Extract the (X, Y) coordinate from the center of the cell holding the provided text.  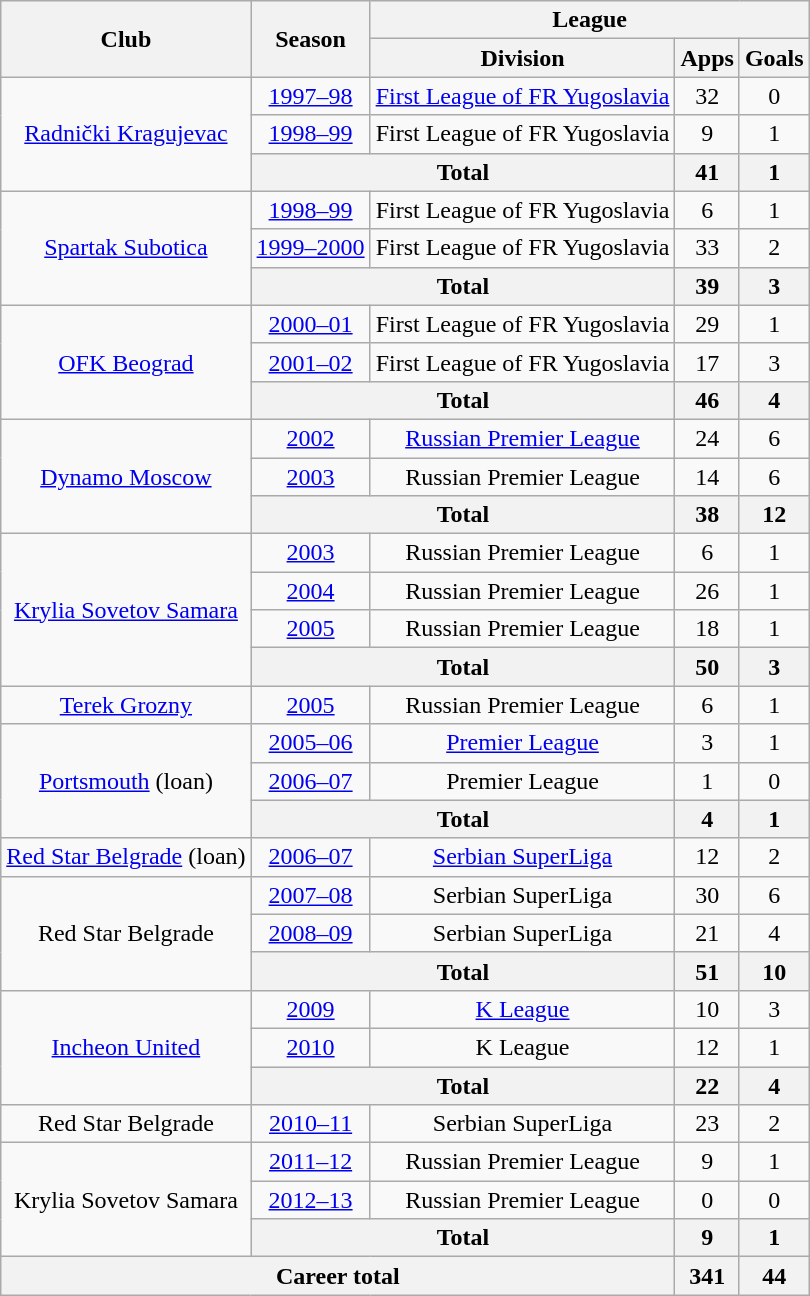
OFK Beograd (126, 362)
2012–13 (310, 1200)
51 (707, 971)
18 (707, 629)
2010 (310, 1047)
2002 (310, 438)
1997–98 (310, 96)
2000–01 (310, 324)
Incheon United (126, 1047)
23 (707, 1124)
29 (707, 324)
39 (707, 286)
38 (707, 515)
41 (707, 172)
2001–02 (310, 362)
Division (522, 58)
Season (310, 39)
32 (707, 96)
341 (707, 1276)
League (590, 20)
2010–11 (310, 1124)
Goals (774, 58)
2004 (310, 591)
2008–09 (310, 933)
Red Star Belgrade (loan) (126, 857)
Spartak Subotica (126, 248)
26 (707, 591)
2009 (310, 1009)
Dynamo Moscow (126, 476)
Apps (707, 58)
44 (774, 1276)
Radnički Kragujevac (126, 134)
Terek Grozny (126, 705)
33 (707, 248)
Portsmouth (loan) (126, 781)
Club (126, 39)
2011–12 (310, 1162)
21 (707, 933)
2005–06 (310, 743)
Career total (338, 1276)
2007–08 (310, 895)
24 (707, 438)
46 (707, 400)
22 (707, 1085)
50 (707, 667)
30 (707, 895)
17 (707, 362)
14 (707, 477)
1999–2000 (310, 248)
